Locate the cell with the specified text and output its [X, Y] center coordinate. 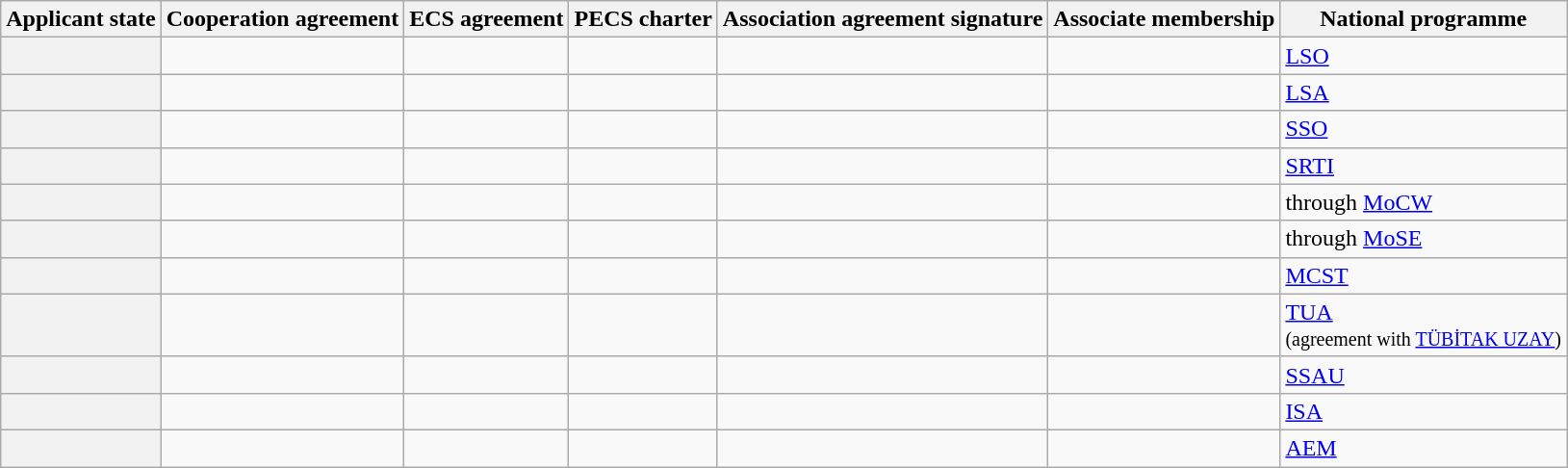
LSO [1424, 56]
Associate membership [1165, 19]
Association agreement signature [882, 19]
through MoCW [1424, 202]
AEM [1424, 448]
Cooperation agreement [283, 19]
SRTI [1424, 166]
LSA [1424, 92]
through MoSE [1424, 239]
Applicant state [81, 19]
PECS charter [643, 19]
National programme [1424, 19]
SSO [1424, 129]
ISA [1424, 411]
ECS agreement [487, 19]
SSAU [1424, 375]
MCST [1424, 275]
TUA(agreement with TÜBİTAK UZAY) [1424, 325]
